Return the (X, Y) coordinate for the center point of the cell that contains the specified text.  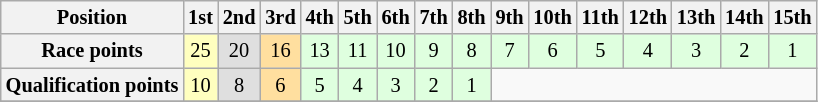
2nd (240, 17)
10th (553, 17)
11 (358, 51)
7th (434, 17)
14th (744, 17)
9th (510, 17)
8th (472, 17)
15th (792, 17)
5th (358, 17)
1st (200, 17)
25 (200, 51)
7 (510, 51)
11th (600, 17)
12th (648, 17)
20 (240, 51)
Qualification points (92, 85)
6th (396, 17)
3rd (280, 17)
13th (696, 17)
Position (92, 17)
9 (434, 51)
4th (320, 17)
16 (280, 51)
Race points (92, 51)
13 (320, 51)
